Scan for the cell matching the given text and deliver its (x, y) coordinate at center. 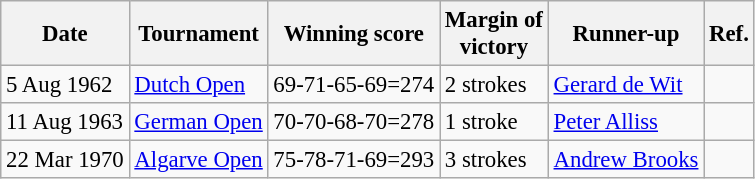
Tournament (198, 34)
Runner-up (626, 34)
69-71-65-69=274 (354, 85)
Algarve Open (198, 160)
Gerard de Wit (626, 85)
German Open (198, 122)
Peter Alliss (626, 122)
Ref. (729, 34)
70-70-68-70=278 (354, 122)
5 Aug 1962 (65, 85)
Date (65, 34)
3 strokes (494, 160)
22 Mar 1970 (65, 160)
11 Aug 1963 (65, 122)
Dutch Open (198, 85)
Winning score (354, 34)
Andrew Brooks (626, 160)
Margin ofvictory (494, 34)
2 strokes (494, 85)
75-78-71-69=293 (354, 160)
1 stroke (494, 122)
